Locate the cell with the specified text and output its [X, Y] center coordinate. 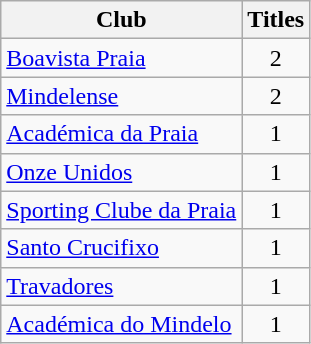
Titles [276, 20]
Onze Unidos [122, 172]
Club [122, 20]
Santo Crucifixo [122, 248]
Mindelense [122, 96]
Sporting Clube da Praia [122, 210]
Académica do Mindelo [122, 324]
Boavista Praia [122, 58]
Académica da Praia [122, 134]
Travadores [122, 286]
